Return the (x, y) coordinate for the center point of the cell that contains the specified text.  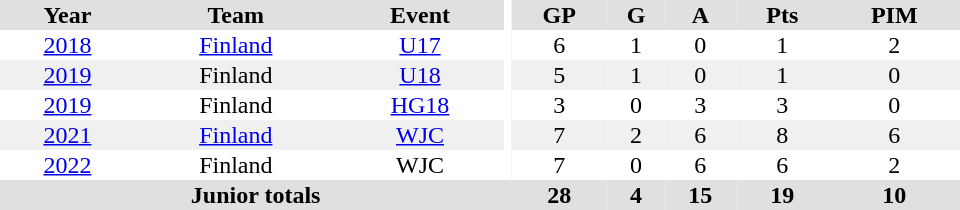
19 (782, 195)
Event (420, 15)
Pts (782, 15)
8 (782, 135)
Junior totals (256, 195)
5 (559, 75)
2018 (68, 45)
U17 (420, 45)
10 (894, 195)
A (700, 15)
GP (559, 15)
G (636, 15)
PIM (894, 15)
28 (559, 195)
U18 (420, 75)
HG18 (420, 105)
15 (700, 195)
Team (236, 15)
4 (636, 195)
Year (68, 15)
2021 (68, 135)
2022 (68, 165)
